Extract the [x, y] coordinate from the center of the cell holding the provided text.  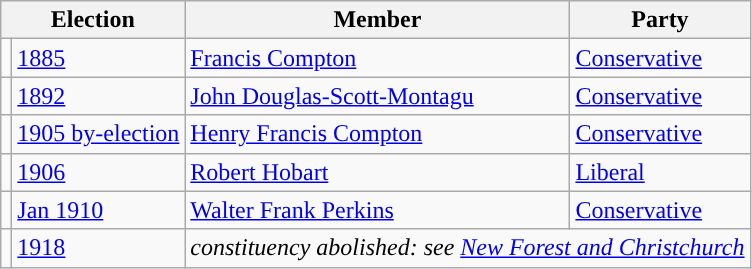
1905 by-election [98, 134]
Henry Francis Compton [378, 134]
constituency abolished: see New Forest and Christchurch [468, 248]
1918 [98, 248]
1906 [98, 172]
Francis Compton [378, 58]
Election [93, 20]
Jan 1910 [98, 210]
John Douglas-Scott-Montagu [378, 96]
Liberal [660, 172]
1892 [98, 96]
Walter Frank Perkins [378, 210]
Robert Hobart [378, 172]
1885 [98, 58]
Member [378, 20]
Party [660, 20]
